Extract the [X, Y] coordinate from the center of the cell holding the provided text.  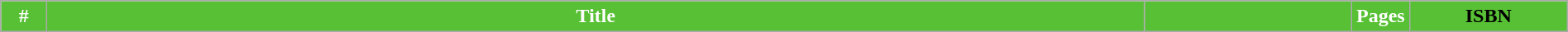
ISBN [1489, 16]
# [24, 16]
Pages [1380, 16]
Title [595, 16]
